Locate the cell with the specified text and output its (x, y) center coordinate. 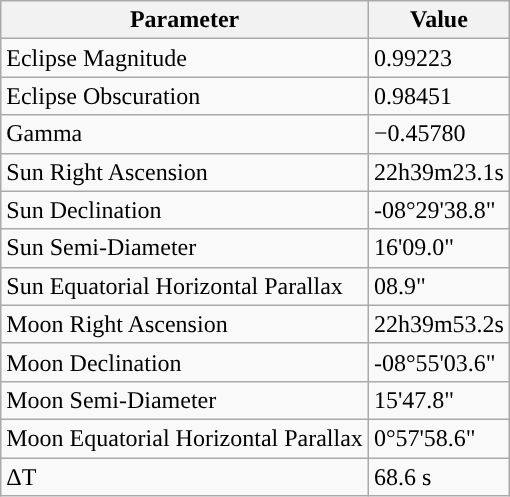
15'47.8" (438, 400)
Gamma (185, 134)
22h39m53.2s (438, 324)
Moon Right Ascension (185, 324)
0.99223 (438, 58)
22h39m23.1s (438, 172)
16'09.0" (438, 248)
Moon Semi-Diameter (185, 400)
Value (438, 20)
-08°55'03.6" (438, 362)
Eclipse Obscuration (185, 96)
Moon Equatorial Horizontal Parallax (185, 438)
Moon Declination (185, 362)
Sun Semi-Diameter (185, 248)
Sun Equatorial Horizontal Parallax (185, 286)
−0.45780 (438, 134)
Eclipse Magnitude (185, 58)
Parameter (185, 20)
Sun Declination (185, 210)
Sun Right Ascension (185, 172)
08.9" (438, 286)
68.6 s (438, 477)
0.98451 (438, 96)
0°57'58.6" (438, 438)
ΔT (185, 477)
-08°29'38.8" (438, 210)
